From the cell containing the given text, extract its center point as [X, Y] coordinate. 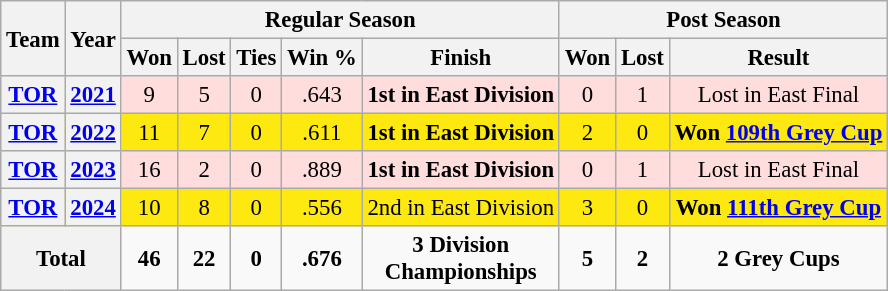
2021 [93, 95]
10 [149, 208]
Ties [256, 58]
2022 [93, 133]
Won 109th Grey Cup [778, 133]
Total [61, 258]
Win % [322, 58]
2024 [93, 208]
.556 [322, 208]
Team [33, 38]
11 [149, 133]
9 [149, 95]
16 [149, 170]
Finish [460, 58]
Year [93, 38]
.889 [322, 170]
3 [587, 208]
3 DivisionChampionships [460, 258]
8 [204, 208]
.611 [322, 133]
2023 [93, 170]
Result [778, 58]
.643 [322, 95]
2nd in East Division [460, 208]
7 [204, 133]
Regular Season [340, 20]
Won 111th Grey Cup [778, 208]
2 Grey Cups [778, 258]
22 [204, 258]
.676 [322, 258]
Post Season [723, 20]
46 [149, 258]
